Scan for the cell matching the given text and deliver its [x, y] coordinate at center. 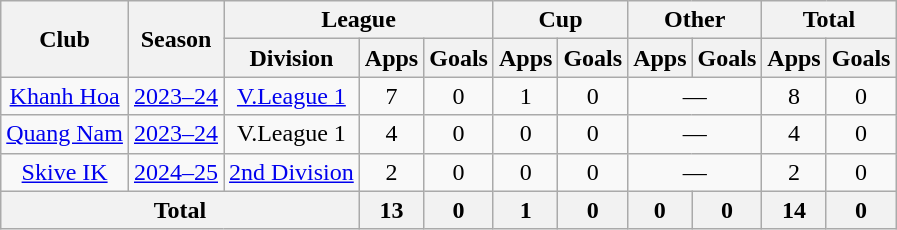
7 [391, 96]
Quang Nam [65, 134]
Season [176, 39]
Other [695, 20]
Club [65, 39]
2nd Division [292, 172]
14 [794, 210]
Skive IK [65, 172]
Division [292, 58]
Khanh Hoa [65, 96]
League [359, 20]
13 [391, 210]
Cup [560, 20]
2024–25 [176, 172]
8 [794, 96]
